Identify which cell holds the provided text, then report its (x, y) central coordinate. 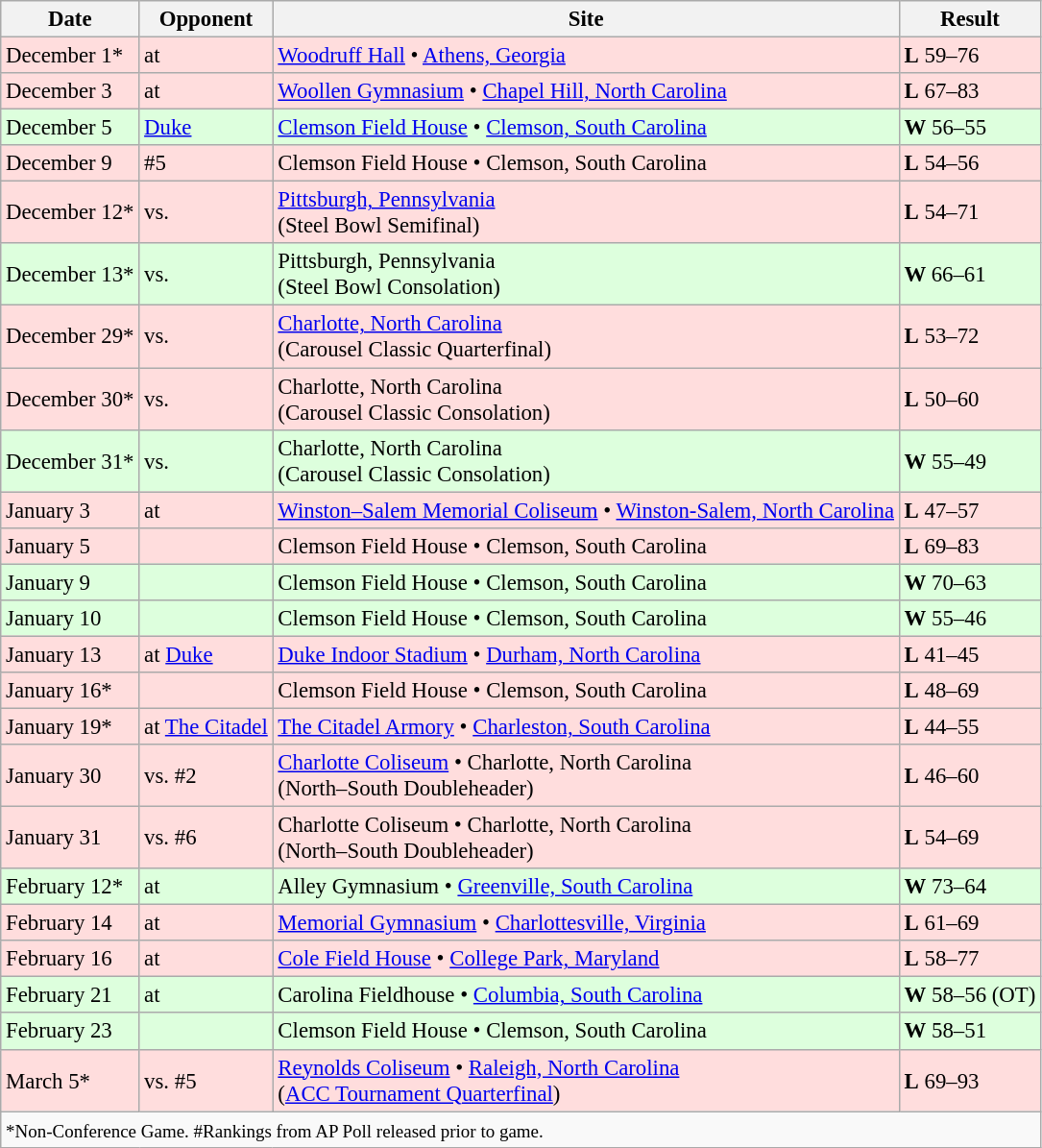
February 14 (70, 923)
December 3 (70, 91)
L 44–55 (970, 726)
L 59–76 (970, 56)
Cole Field House • College Park, Maryland (586, 959)
Opponent (206, 19)
L 54–71 (970, 213)
W 73–64 (970, 887)
Winston–Salem Memorial Coliseum • Winston-Salem, North Carolina (586, 510)
January 3 (70, 510)
December 13* (70, 275)
L 50–60 (970, 400)
W 58–51 (970, 1032)
February 12* (70, 887)
January 31 (70, 838)
L 53–72 (970, 336)
L 41–45 (970, 654)
January 16* (70, 691)
L 54–69 (970, 838)
W 55–49 (970, 461)
W 56–55 (970, 128)
L 69–93 (970, 1080)
December 31* (70, 461)
January 5 (70, 546)
The Citadel Armory • Charleston, South Carolina (586, 726)
W 55–46 (970, 619)
December 29* (70, 336)
Date (70, 19)
W 66–61 (970, 275)
February 21 (70, 995)
Charlotte, North Carolina(Carousel Classic Quarterfinal) (586, 336)
at The Citadel (206, 726)
Reynolds Coliseum • Raleigh, North Carolina(ACC Tournament Quarterfinal) (586, 1080)
Memorial Gymnasium • Charlottesville, Virginia (586, 923)
Duke Indoor Stadium • Durham, North Carolina (586, 654)
L 46–60 (970, 776)
Pittsburgh, Pennsylvania(Steel Bowl Semifinal) (586, 213)
January 10 (70, 619)
#5 (206, 163)
L 69–83 (970, 546)
vs. #2 (206, 776)
at Duke (206, 654)
L 54–56 (970, 163)
January 30 (70, 776)
W 58–56 (OT) (970, 995)
Alley Gymnasium • Greenville, South Carolina (586, 887)
December 9 (70, 163)
Woollen Gymnasium • Chapel Hill, North Carolina (586, 91)
L 47–57 (970, 510)
Duke (206, 128)
Site (586, 19)
Pittsburgh, Pennsylvania(Steel Bowl Consolation) (586, 275)
Carolina Fieldhouse • Columbia, South Carolina (586, 995)
*Non-Conference Game. #Rankings from AP Poll released prior to game. (521, 1130)
Result (970, 19)
December 12* (70, 213)
January 9 (70, 582)
January 13 (70, 654)
March 5* (70, 1080)
January 19* (70, 726)
December 5 (70, 128)
Woodruff Hall • Athens, Georgia (586, 56)
L 61–69 (970, 923)
December 1* (70, 56)
vs. #6 (206, 838)
L 67–83 (970, 91)
February 16 (70, 959)
December 30* (70, 400)
February 23 (70, 1032)
L 58–77 (970, 959)
W 70–63 (970, 582)
vs. #5 (206, 1080)
L 48–69 (970, 691)
